Find where the given text appears and provide that cell's center as [x, y] coordinate. 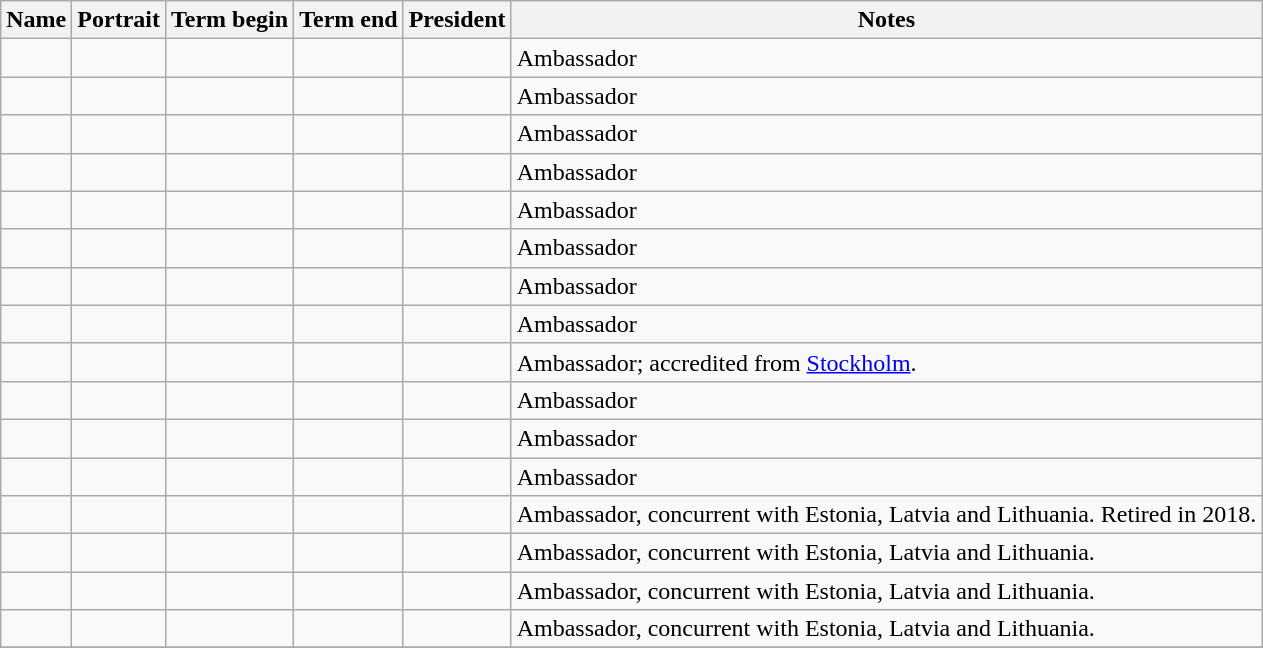
Notes [886, 20]
Name [36, 20]
Ambassador; accredited from Stockholm. [886, 362]
President [457, 20]
Term end [349, 20]
Portrait [119, 20]
Term begin [229, 20]
Ambassador, concurrent with Estonia, Latvia and Lithuania. Retired in 2018. [886, 515]
